Return the (x, y) coordinate for the center point of the cell that contains the specified text.  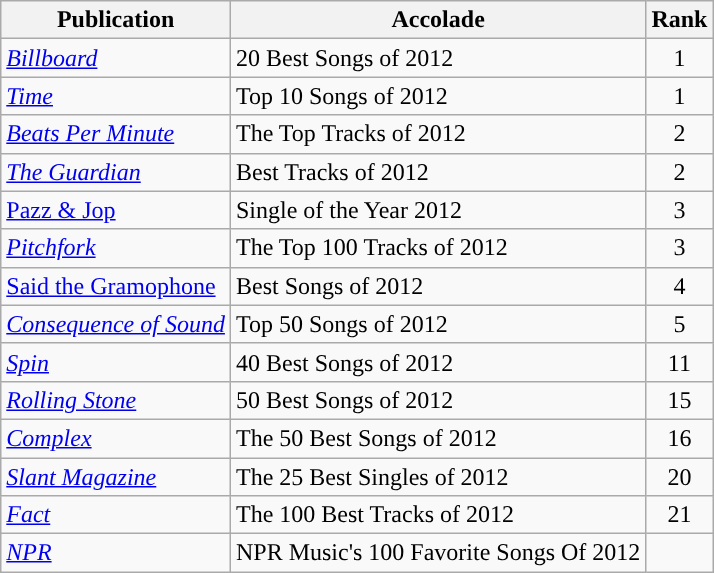
Fact (116, 515)
Top 10 Songs of 2012 (438, 96)
20 Best Songs of 2012 (438, 58)
5 (680, 324)
16 (680, 438)
Publication (116, 20)
NPR (116, 553)
Accolade (438, 20)
Pitchfork (116, 248)
The 100 Best Tracks of 2012 (438, 515)
NPR Music's 100 Favorite Songs Of 2012 (438, 553)
Best Tracks of 2012 (438, 172)
Said the Gramophone (116, 286)
40 Best Songs of 2012 (438, 362)
Time (116, 96)
4 (680, 286)
The 25 Best Singles of 2012 (438, 477)
Single of the Year 2012 (438, 210)
The 50 Best Songs of 2012 (438, 438)
Rank (680, 20)
15 (680, 400)
Top 50 Songs of 2012 (438, 324)
50 Best Songs of 2012 (438, 400)
Slant Magazine (116, 477)
Beats Per Minute (116, 134)
11 (680, 362)
Spin (116, 362)
The Guardian (116, 172)
Consequence of Sound (116, 324)
Rolling Stone (116, 400)
Best Songs of 2012 (438, 286)
21 (680, 515)
20 (680, 477)
Billboard (116, 58)
Complex (116, 438)
The Top 100 Tracks of 2012 (438, 248)
Pazz & Jop (116, 210)
The Top Tracks of 2012 (438, 134)
